Scan for the cell matching the given text and deliver its [x, y] coordinate at center. 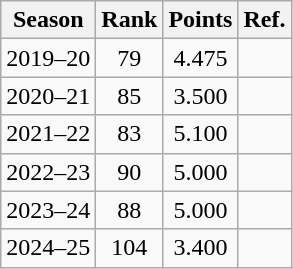
2022–23 [48, 172]
5.100 [200, 134]
2019–20 [48, 58]
88 [130, 210]
2021–22 [48, 134]
104 [130, 248]
Ref. [264, 20]
Points [200, 20]
83 [130, 134]
3.400 [200, 248]
90 [130, 172]
3.500 [200, 96]
Rank [130, 20]
4.475 [200, 58]
Season [48, 20]
79 [130, 58]
2023–24 [48, 210]
2020–21 [48, 96]
2024–25 [48, 248]
85 [130, 96]
